Identify which cell holds the provided text, then report its [x, y] central coordinate. 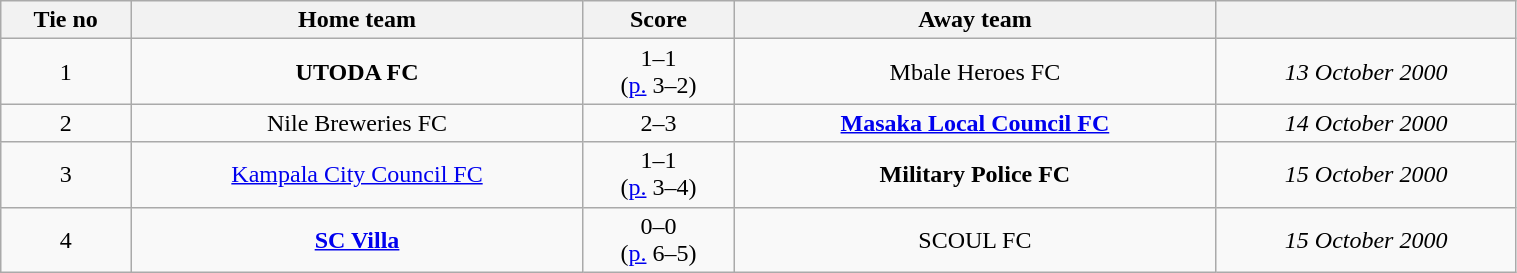
14 October 2000 [1366, 123]
Military Police FC [976, 174]
0–0 (p. 6–5) [658, 240]
Kampala City Council FC [358, 174]
1–1 (p. 3–4) [658, 174]
Mbale Heroes FC [976, 72]
SCOUL FC [976, 240]
Score [658, 20]
1 [66, 72]
1–1 (p. 3–2) [658, 72]
Masaka Local Council FC [976, 123]
Nile Breweries FC [358, 123]
3 [66, 174]
2 [66, 123]
13 October 2000 [1366, 72]
4 [66, 240]
SC Villa [358, 240]
Home team [358, 20]
Away team [976, 20]
Tie no [66, 20]
UTODA FC [358, 72]
2–3 [658, 123]
